Identify which cell holds the provided text, then report its [x, y] central coordinate. 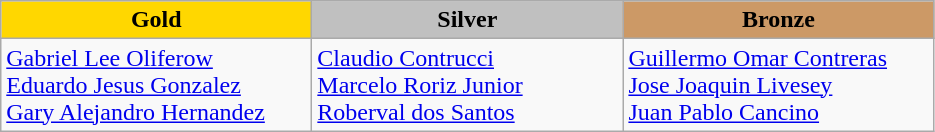
Silver [468, 20]
Guillermo Omar ContrerasJose Joaquin LiveseyJuan Pablo Cancino [778, 85]
Gabriel Lee OliferowEduardo Jesus GonzalezGary Alejandro Hernandez [156, 85]
Claudio ContrucciMarcelo Roriz JuniorRoberval dos Santos [468, 85]
Bronze [778, 20]
Gold [156, 20]
